Find where the given text appears and provide that cell's center as (x, y) coordinate. 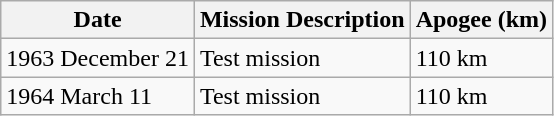
Apogee (km) (481, 20)
Mission Description (302, 20)
1964 March 11 (98, 96)
Date (98, 20)
1963 December 21 (98, 58)
